Return [X, Y] of the center of cell containing provided text 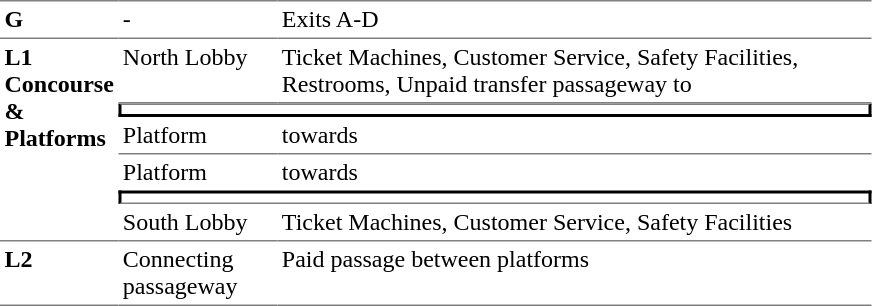
Paid passage between platforms [574, 274]
Connecting passageway [198, 274]
Exits A-D [574, 19]
G [59, 19]
Ticket Machines, Customer Service, Safety Facilities, Restrooms, Unpaid transfer passageway to [574, 71]
L2 [59, 274]
- [198, 19]
L1Concourse & Platforms [59, 140]
South Lobby [198, 223]
Ticket Machines, Customer Service, Safety Facilities [574, 223]
North Lobby [198, 71]
